Determine the [X, Y] coordinate at the center of the cell enclosing the given text.  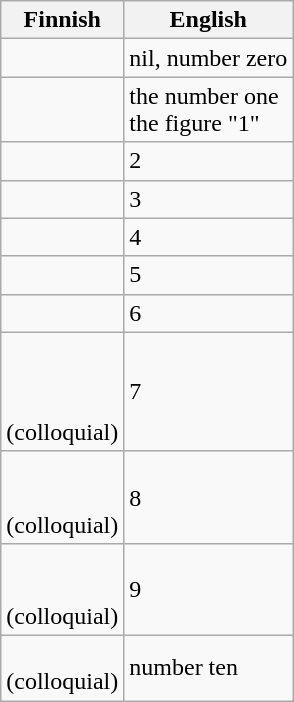
number ten [208, 668]
nil, number zero [208, 58]
6 [208, 313]
English [208, 20]
5 [208, 275]
2 [208, 161]
8 [208, 497]
Finnish [62, 20]
the number onethe figure "1" [208, 110]
7 [208, 392]
4 [208, 237]
3 [208, 199]
9 [208, 589]
